Return [X, Y] of the center of cell containing provided text 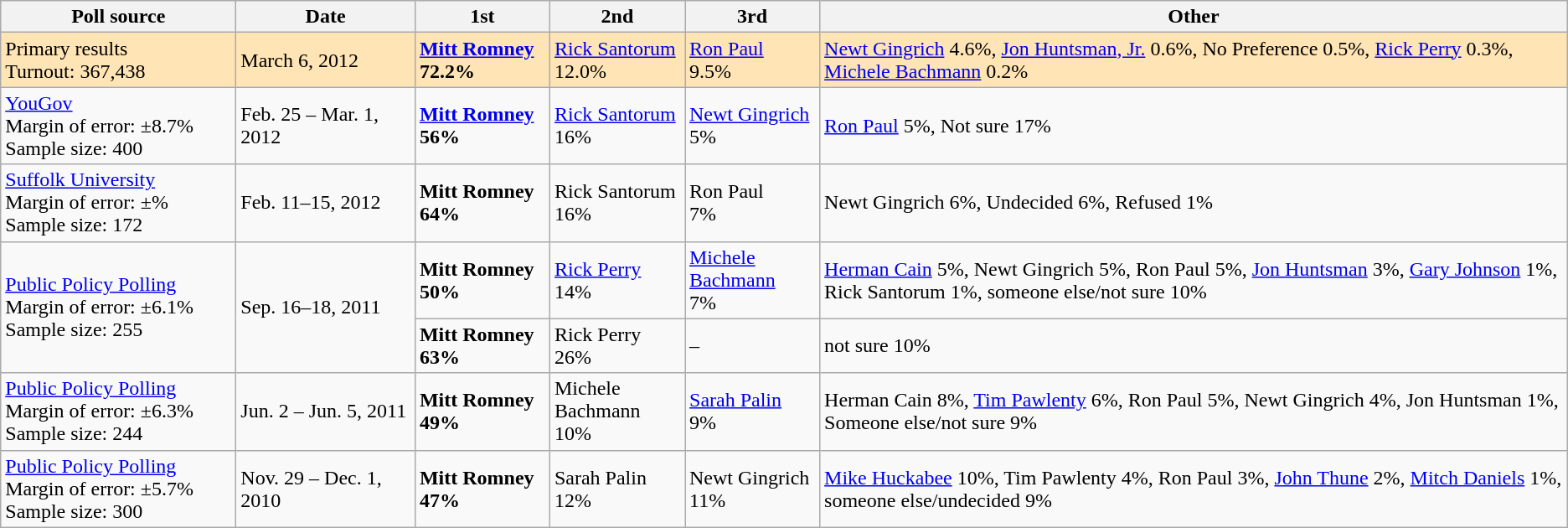
Mitt Romney56% [482, 126]
3rd [752, 17]
Mike Huckabee 10%, Tim Pawlenty 4%, Ron Paul 3%, John Thune 2%, Mitch Daniels 1%, someone else/undecided 9% [1194, 489]
1st [482, 17]
Date [326, 17]
2nd [616, 17]
Public Policy PollingMargin of error: ±6.3% Sample size: 244 [119, 412]
Primary resultsTurnout: 367,438 [119, 60]
Michele Bachmann7% [752, 280]
Newt Gingrich5% [752, 126]
Public Policy PollingMargin of error: ±6.1% Sample size: 255 [119, 307]
Suffolk UniversityMargin of error: ±% Sample size: 172 [119, 203]
Feb. 11–15, 2012 [326, 203]
Mitt Romney64% [482, 203]
Newt Gingrich11% [752, 489]
Poll source [119, 17]
Rick Perry26% [616, 345]
Mitt Romney50% [482, 280]
Mitt Romney49% [482, 412]
– [752, 345]
Newt Gingrich 6%, Undecided 6%, Refused 1% [1194, 203]
Mitt Romney47% [482, 489]
Nov. 29 – Dec. 1, 2010 [326, 489]
Rick Santorum12.0% [616, 60]
Newt Gingrich 4.6%, Jon Huntsman, Jr. 0.6%, No Preference 0.5%, Rick Perry 0.3%, Michele Bachmann 0.2% [1194, 60]
Other [1194, 17]
Sarah Palin9% [752, 412]
Ron Paul7% [752, 203]
Ron Paul9.5% [752, 60]
March 6, 2012 [326, 60]
Mitt Romney63% [482, 345]
Jun. 2 – Jun. 5, 2011 [326, 412]
Feb. 25 – Mar. 1, 2012 [326, 126]
Sarah Palin12% [616, 489]
Public Policy PollingMargin of error: ±5.7% Sample size: 300 [119, 489]
not sure 10% [1194, 345]
Mitt Romney 72.2% [482, 60]
Herman Cain 5%, Newt Gingrich 5%, Ron Paul 5%, Jon Huntsman 3%, Gary Johnson 1%, Rick Santorum 1%, someone else/not sure 10% [1194, 280]
Herman Cain 8%, Tim Pawlenty 6%, Ron Paul 5%, Newt Gingrich 4%, Jon Huntsman 1%, Someone else/not sure 9% [1194, 412]
Sep. 16–18, 2011 [326, 307]
Michele Bachmann10% [616, 412]
Rick Perry14% [616, 280]
YouGovMargin of error: ±8.7% Sample size: 400 [119, 126]
Ron Paul 5%, Not sure 17% [1194, 126]
